Detect which cell encompasses the target text, then output its [x, y] center coordinate. 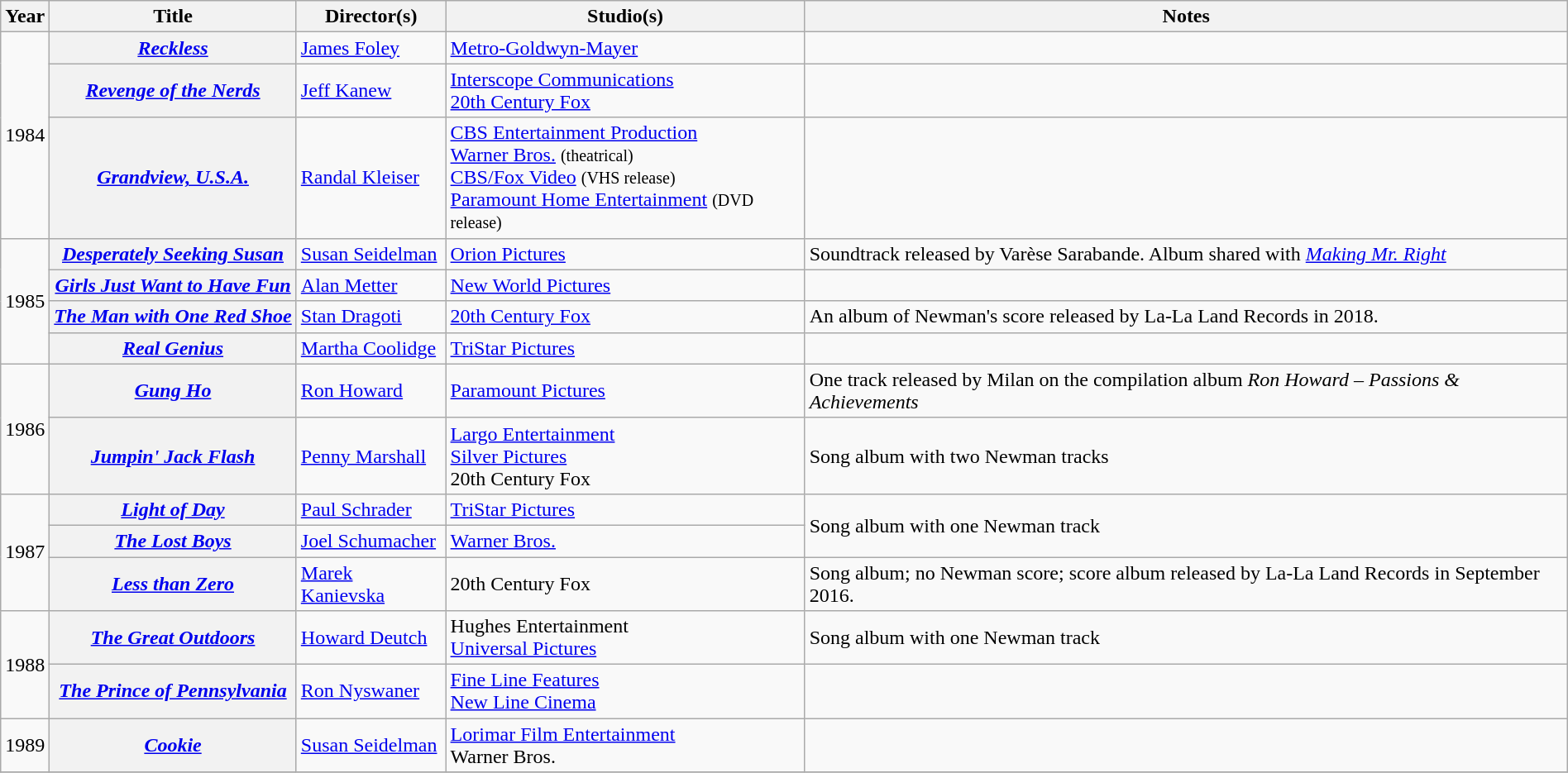
Jeff Kanew [370, 91]
Less than Zero [173, 584]
Year [25, 17]
Orion Pictures [625, 254]
Martha Coolidge [370, 348]
Lorimar Film EntertainmentWarner Bros. [625, 746]
Song album with two Newman tracks [1186, 456]
An album of Newman's score released by La-La Land Records in 2018. [1186, 317]
Howard Deutch [370, 638]
Fine Line FeaturesNew Line Cinema [625, 691]
Largo EntertainmentSilver Pictures20th Century Fox [625, 456]
Hughes EntertainmentUniversal Pictures [625, 638]
New World Pictures [625, 285]
Gung Ho [173, 390]
Joel Schumacher [370, 541]
1984 [25, 136]
Jumpin' Jack Flash [173, 456]
Director(s) [370, 17]
Ron Nyswaner [370, 691]
The Lost Boys [173, 541]
Grandview, U.S.A. [173, 178]
Warner Bros. [625, 541]
Stan Dragoti [370, 317]
Desperately Seeking Susan [173, 254]
Penny Marshall [370, 456]
Song album; no Newman score; score album released by La-La Land Records in September 2016. [1186, 584]
1989 [25, 746]
Metro-Goldwyn-Mayer [625, 48]
One track released by Milan on the compilation album Ron Howard – Passions & Achievements [1186, 390]
Revenge of the Nerds [173, 91]
1988 [25, 665]
James Foley [370, 48]
The Great Outdoors [173, 638]
1985 [25, 301]
Real Genius [173, 348]
CBS Entertainment ProductionWarner Bros. (theatrical)CBS/Fox Video (VHS release)Paramount Home Entertainment (DVD release) [625, 178]
Cookie [173, 746]
Reckless [173, 48]
Interscope Communications20th Century Fox [625, 91]
Studio(s) [625, 17]
Marek Kanievska [370, 584]
Soundtrack released by Varèse Sarabande. Album shared with Making Mr. Right [1186, 254]
Alan Metter [370, 285]
1986 [25, 428]
1987 [25, 552]
Paul Schrader [370, 509]
Light of Day [173, 509]
Girls Just Want to Have Fun [173, 285]
Title [173, 17]
Ron Howard [370, 390]
Notes [1186, 17]
The Man with One Red Shoe [173, 317]
Paramount Pictures [625, 390]
The Prince of Pennsylvania [173, 691]
Randal Kleiser [370, 178]
